Pinpoint the cell where the given text exists, returning its (x, y) midpoint coordinate. 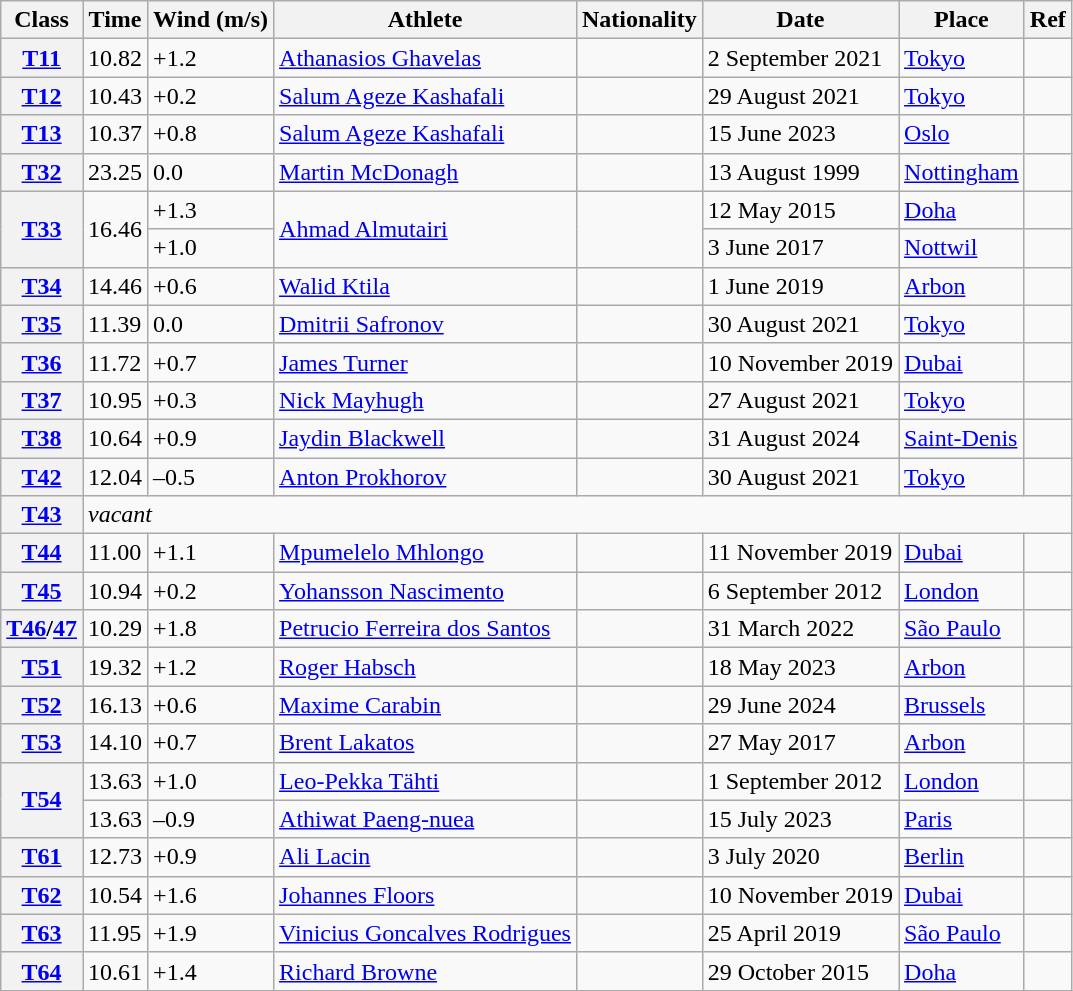
1 September 2012 (800, 781)
Maxime Carabin (426, 705)
15 July 2023 (800, 819)
T34 (42, 286)
Paris (962, 819)
James Turner (426, 362)
10.82 (114, 58)
Walid Ktila (426, 286)
19.32 (114, 667)
Anton Prokhorov (426, 477)
Dmitrii Safronov (426, 324)
T33 (42, 229)
Nick Mayhugh (426, 400)
Petrucio Ferreira dos Santos (426, 629)
10.64 (114, 438)
1 June 2019 (800, 286)
11 November 2019 (800, 553)
Nationality (639, 20)
T52 (42, 705)
29 August 2021 (800, 96)
Date (800, 20)
Vinicius Goncalves Rodrigues (426, 933)
10.29 (114, 629)
T12 (42, 96)
Ref (1048, 20)
Saint-Denis (962, 438)
Richard Browne (426, 971)
18 May 2023 (800, 667)
T63 (42, 933)
+1.8 (211, 629)
11.95 (114, 933)
12.04 (114, 477)
T45 (42, 591)
11.39 (114, 324)
T13 (42, 134)
Time (114, 20)
Nottwil (962, 248)
23.25 (114, 172)
+0.3 (211, 400)
T37 (42, 400)
13 August 1999 (800, 172)
Nottingham (962, 172)
14.46 (114, 286)
Athlete (426, 20)
+0.8 (211, 134)
31 March 2022 (800, 629)
10.61 (114, 971)
10.54 (114, 895)
3 July 2020 (800, 857)
+1.6 (211, 895)
11.72 (114, 362)
Place (962, 20)
T53 (42, 743)
+1.4 (211, 971)
25 April 2019 (800, 933)
31 August 2024 (800, 438)
T35 (42, 324)
T43 (42, 515)
14.10 (114, 743)
T51 (42, 667)
Yohansson Nascimento (426, 591)
T54 (42, 800)
Wind (m/s) (211, 20)
Brussels (962, 705)
Berlin (962, 857)
Martin McDonagh (426, 172)
–0.9 (211, 819)
T38 (42, 438)
10.94 (114, 591)
Leo-Pekka Tähti (426, 781)
6 September 2012 (800, 591)
vacant (576, 515)
+1.9 (211, 933)
12 May 2015 (800, 210)
T62 (42, 895)
–0.5 (211, 477)
Oslo (962, 134)
15 June 2023 (800, 134)
Ahmad Almutairi (426, 229)
T36 (42, 362)
+1.1 (211, 553)
27 August 2021 (800, 400)
Mpumelelo Mhlongo (426, 553)
T61 (42, 857)
+1.3 (211, 210)
11.00 (114, 553)
T42 (42, 477)
Johannes Floors (426, 895)
16.13 (114, 705)
Brent Lakatos (426, 743)
T32 (42, 172)
16.46 (114, 229)
T11 (42, 58)
29 June 2024 (800, 705)
10.37 (114, 134)
Athiwat Paeng-nuea (426, 819)
T44 (42, 553)
Roger Habsch (426, 667)
Jaydin Blackwell (426, 438)
Athanasios Ghavelas (426, 58)
T64 (42, 971)
2 September 2021 (800, 58)
10.95 (114, 400)
10.43 (114, 96)
12.73 (114, 857)
T46/47 (42, 629)
27 May 2017 (800, 743)
Class (42, 20)
Ali Lacin (426, 857)
29 October 2015 (800, 971)
3 June 2017 (800, 248)
